Find where the given text appears and provide that cell's center as (X, Y) coordinate. 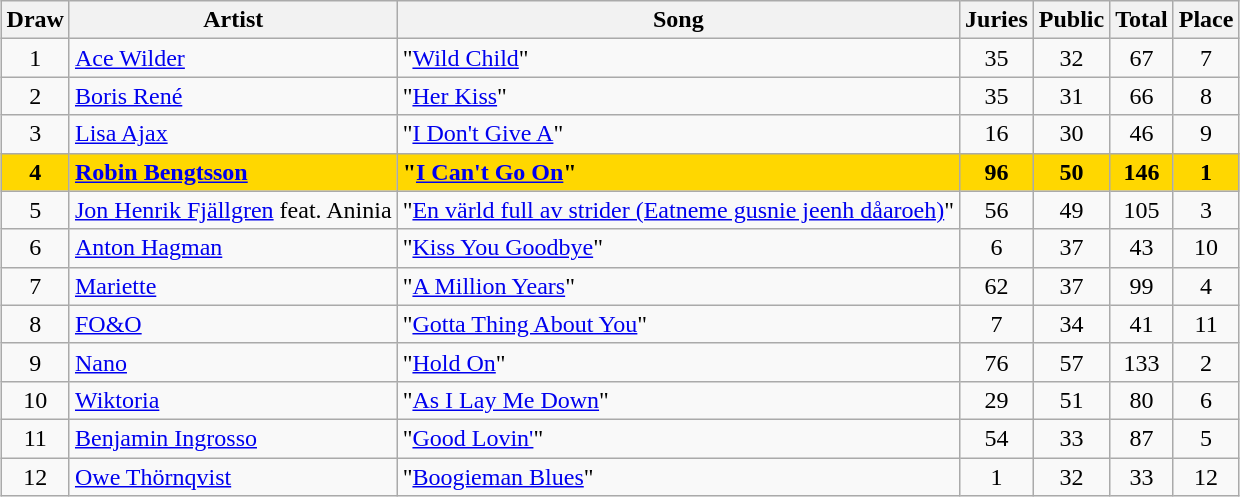
Benjamin Ingrosso (233, 438)
"Wild Child" (678, 58)
62 (997, 286)
Owe Thörnqvist (233, 477)
146 (1142, 172)
Song (678, 20)
Draw (35, 20)
Robin Bengtsson (233, 172)
Public (1071, 20)
"Kiss You Goodbye" (678, 248)
Jon Henrik Fjällgren feat. Aninia (233, 210)
41 (1142, 324)
87 (1142, 438)
"I Can't Go On" (678, 172)
Anton Hagman (233, 248)
30 (1071, 134)
67 (1142, 58)
"Gotta Thing About You" (678, 324)
Juries (997, 20)
FO&O (233, 324)
54 (997, 438)
80 (1142, 400)
Artist (233, 20)
"Good Lovin'" (678, 438)
56 (997, 210)
76 (997, 362)
29 (997, 400)
Ace Wilder (233, 58)
99 (1142, 286)
"Her Kiss" (678, 96)
133 (1142, 362)
46 (1142, 134)
"As I Lay Me Down" (678, 400)
Total (1142, 20)
49 (1071, 210)
66 (1142, 96)
"Hold On" (678, 362)
Lisa Ajax (233, 134)
96 (997, 172)
Boris René (233, 96)
105 (1142, 210)
"Boogieman Blues" (678, 477)
"I Don't Give A" (678, 134)
34 (1071, 324)
51 (1071, 400)
31 (1071, 96)
Place (1206, 20)
16 (997, 134)
43 (1142, 248)
57 (1071, 362)
Nano (233, 362)
"A Million Years" (678, 286)
Mariette (233, 286)
Wiktoria (233, 400)
50 (1071, 172)
"En värld full av strider (Eatneme gusnie jeenh dåaroeh)" (678, 210)
